Search for the cell housing the specified text and yield its [x, y] center coordinate. 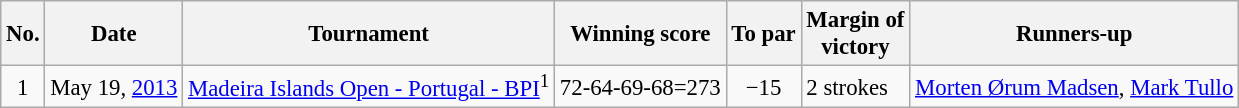
Tournament [369, 34]
Winning score [641, 34]
Margin ofvictory [856, 34]
Madeira Islands Open - Portugal - BPI1 [369, 87]
Morten Ørum Madsen, Mark Tullo [1074, 87]
2 strokes [856, 87]
Date [114, 34]
May 19, 2013 [114, 87]
1 [23, 87]
No. [23, 34]
72-64-69-68=273 [641, 87]
Runners-up [1074, 34]
To par [764, 34]
−15 [764, 87]
